Locate the cell with the specified text and output its [X, Y] center coordinate. 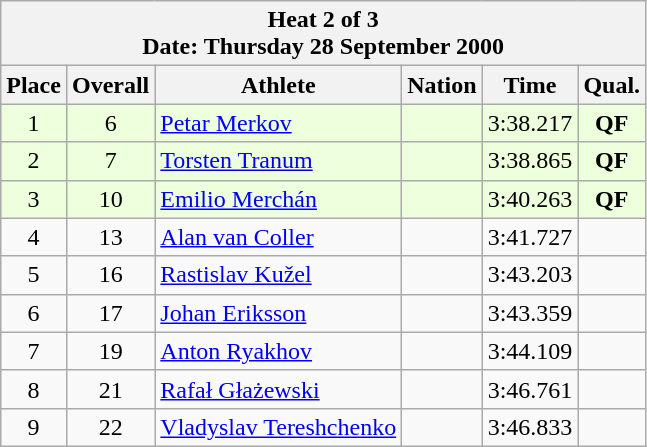
Johan Eriksson [278, 313]
3:38.217 [530, 123]
22 [110, 427]
Heat 2 of 3 Date: Thursday 28 September 2000 [324, 34]
3:43.203 [530, 275]
Alan van Coller [278, 237]
3:43.359 [530, 313]
1 [34, 123]
Time [530, 85]
Place [34, 85]
3:46.833 [530, 427]
13 [110, 237]
21 [110, 389]
3:40.263 [530, 199]
4 [34, 237]
10 [110, 199]
Emilio Merchán [278, 199]
3:44.109 [530, 351]
16 [110, 275]
Overall [110, 85]
Torsten Tranum [278, 161]
3:38.865 [530, 161]
3:46.761 [530, 389]
8 [34, 389]
Athlete [278, 85]
9 [34, 427]
Rastislav Kužel [278, 275]
Rafał Głażewski [278, 389]
Anton Ryakhov [278, 351]
5 [34, 275]
2 [34, 161]
3:41.727 [530, 237]
19 [110, 351]
Petar Merkov [278, 123]
Vladyslav Tereshchenko [278, 427]
3 [34, 199]
17 [110, 313]
Nation [442, 85]
Qual. [612, 85]
